For the text-containing cell, return its midpoint in [X, Y] coordinate format. 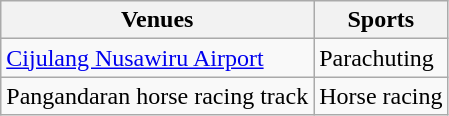
Pangandaran horse racing track [158, 96]
Sports [381, 20]
Horse racing [381, 96]
Parachuting [381, 58]
Cijulang Nusawiru Airport [158, 58]
Venues [158, 20]
